Detect which cell encompasses the target text, then output its (X, Y) center coordinate. 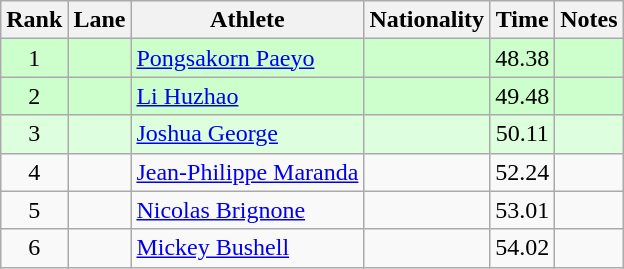
49.48 (522, 96)
Pongsakorn Paeyo (248, 58)
48.38 (522, 58)
3 (34, 134)
1 (34, 58)
Notes (589, 20)
Time (522, 20)
5 (34, 210)
Athlete (248, 20)
Lane (100, 20)
2 (34, 96)
Nicolas Brignone (248, 210)
Li Huzhao (248, 96)
4 (34, 172)
Nationality (427, 20)
Mickey Bushell (248, 248)
6 (34, 248)
Jean-Philippe Maranda (248, 172)
50.11 (522, 134)
Rank (34, 20)
54.02 (522, 248)
53.01 (522, 210)
52.24 (522, 172)
Joshua George (248, 134)
